From the cell containing the given text, extract its center point as (x, y) coordinate. 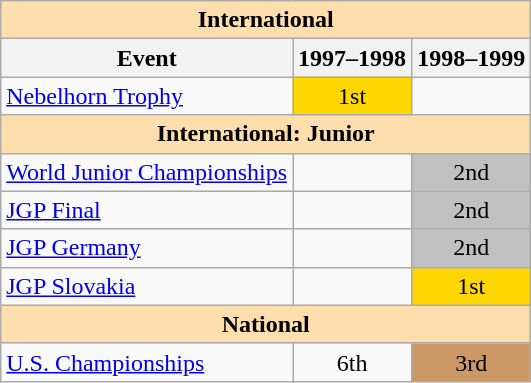
Nebelhorn Trophy (147, 96)
JGP Germany (147, 248)
National (266, 324)
JGP Final (147, 210)
3rd (472, 362)
World Junior Championships (147, 172)
International: Junior (266, 134)
1997–1998 (352, 58)
1998–1999 (472, 58)
U.S. Championships (147, 362)
JGP Slovakia (147, 286)
6th (352, 362)
International (266, 20)
Event (147, 58)
